Determine the [x, y] coordinate at the center of the cell enclosing the given text.  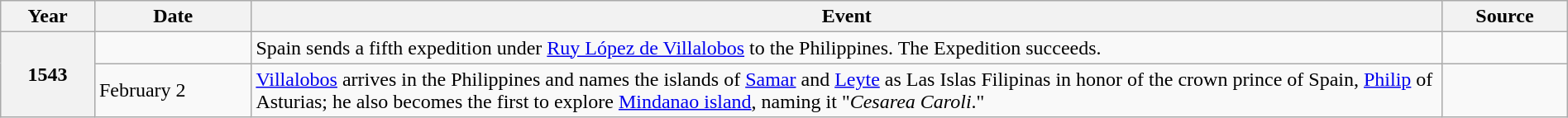
February 2 [172, 91]
1543 [48, 74]
Spain sends a fifth expedition under Ruy López de Villalobos to the Philippines. The Expedition succeeds. [847, 48]
Event [847, 17]
Date [172, 17]
Year [48, 17]
Source [1505, 17]
